From the cell containing the given text, extract its center point as (X, Y) coordinate. 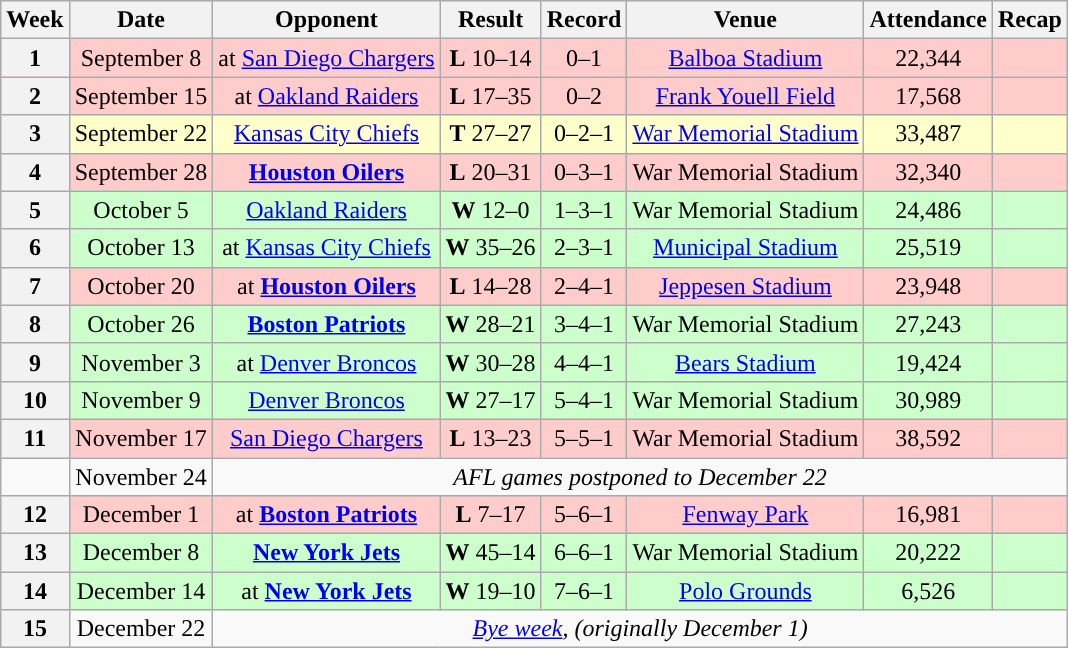
6,526 (928, 591)
W 19–10 (490, 591)
23,948 (928, 286)
Boston Patriots (326, 324)
October 26 (141, 324)
at Kansas City Chiefs (326, 248)
at New York Jets (326, 591)
17,568 (928, 96)
11 (35, 438)
1–3–1 (584, 210)
7–6–1 (584, 591)
4 (35, 172)
Bears Stadium (746, 362)
November 17 (141, 438)
5 (35, 210)
L 14–28 (490, 286)
2 (35, 96)
November 24 (141, 477)
3–4–1 (584, 324)
W 12–0 (490, 210)
4–4–1 (584, 362)
San Diego Chargers (326, 438)
Fenway Park (746, 515)
Result (490, 20)
5–4–1 (584, 400)
September 15 (141, 96)
0–2–1 (584, 134)
Attendance (928, 20)
at Boston Patriots (326, 515)
Polo Grounds (746, 591)
30,989 (928, 400)
at San Diego Chargers (326, 58)
Venue (746, 20)
December 8 (141, 553)
Denver Broncos (326, 400)
32,340 (928, 172)
T 27–27 (490, 134)
8 (35, 324)
6 (35, 248)
Houston Oilers (326, 172)
24,486 (928, 210)
W 28–21 (490, 324)
Opponent (326, 20)
2–3–1 (584, 248)
33,487 (928, 134)
October 20 (141, 286)
5–5–1 (584, 438)
AFL games postponed to December 22 (640, 477)
September 28 (141, 172)
0–2 (584, 96)
L 13–23 (490, 438)
December 22 (141, 629)
2–4–1 (584, 286)
Bye week, (originally December 1) (640, 629)
at Denver Broncos (326, 362)
16,981 (928, 515)
Record (584, 20)
October 5 (141, 210)
Oakland Raiders (326, 210)
Municipal Stadium (746, 248)
3 (35, 134)
13 (35, 553)
15 (35, 629)
5–6–1 (584, 515)
14 (35, 591)
0–3–1 (584, 172)
22,344 (928, 58)
Kansas City Chiefs (326, 134)
W 27–17 (490, 400)
6–6–1 (584, 553)
9 (35, 362)
38,592 (928, 438)
7 (35, 286)
at Oakland Raiders (326, 96)
27,243 (928, 324)
19,424 (928, 362)
Recap (1030, 20)
10 (35, 400)
Jeppesen Stadium (746, 286)
L 7–17 (490, 515)
L 20–31 (490, 172)
at Houston Oilers (326, 286)
September 22 (141, 134)
November 3 (141, 362)
W 35–26 (490, 248)
Balboa Stadium (746, 58)
12 (35, 515)
October 13 (141, 248)
September 8 (141, 58)
L 10–14 (490, 58)
25,519 (928, 248)
Week (35, 20)
20,222 (928, 553)
New York Jets (326, 553)
1 (35, 58)
Frank Youell Field (746, 96)
December 14 (141, 591)
W 30–28 (490, 362)
Date (141, 20)
December 1 (141, 515)
L 17–35 (490, 96)
0–1 (584, 58)
W 45–14 (490, 553)
November 9 (141, 400)
